From the cell containing the given text, extract its center point as [x, y] coordinate. 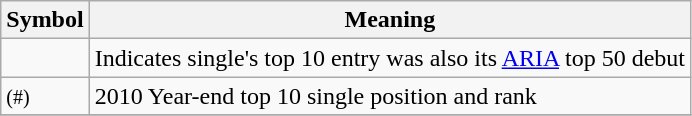
Meaning [390, 20]
2010 Year-end top 10 single position and rank [390, 96]
Indicates single's top 10 entry was also its ARIA top 50 debut [390, 58]
Symbol [45, 20]
(#) [45, 96]
